Capture the cell that displays the provided text and extract its [x, y] central coordinate. 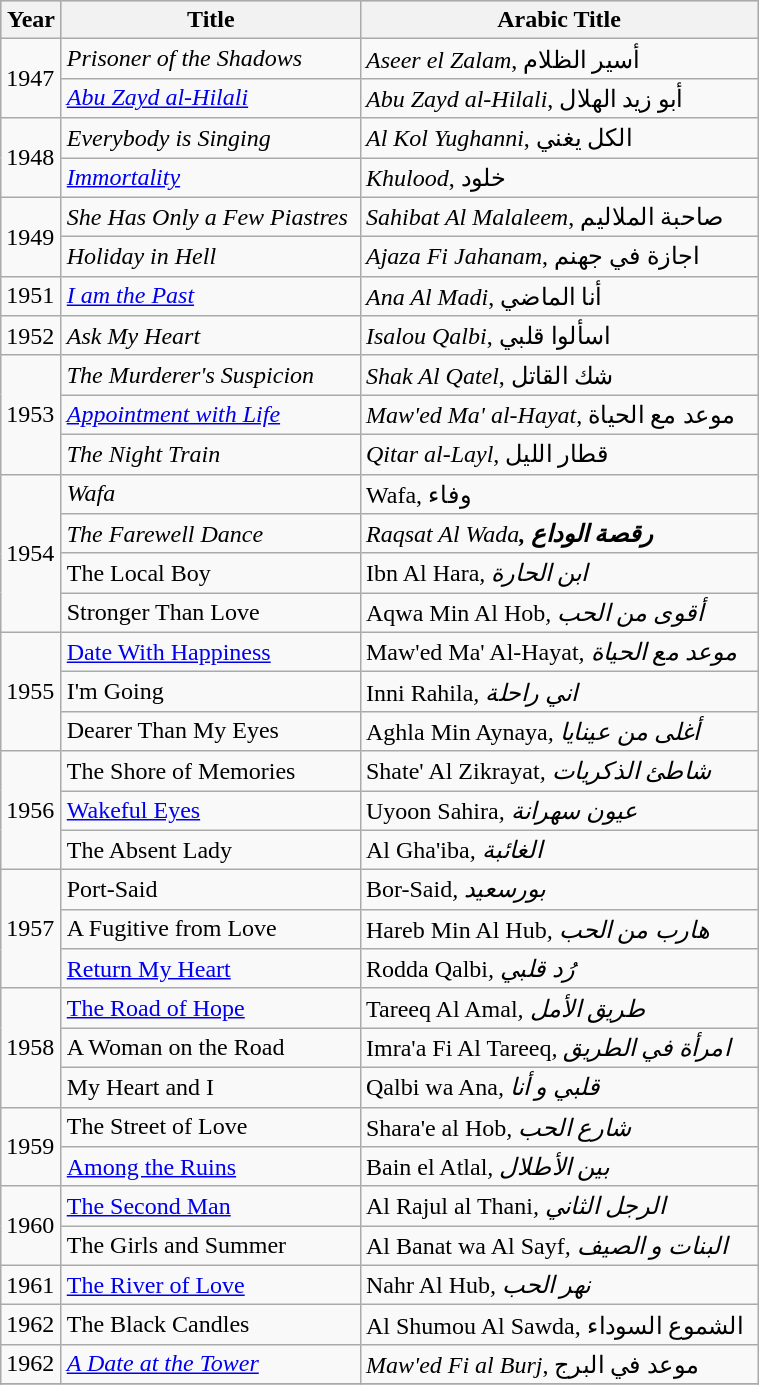
1951 [31, 296]
The Murderer's Suspicion [210, 375]
Rodda Qalbi, رُد قلبي [558, 969]
Qitar al-Layl, قطار الليل [558, 454]
Aqwa Min Al Hob, أقوى من الحب [558, 613]
Among the Ruins [210, 1167]
1953 [31, 414]
Prisoner of the Shadows [210, 59]
Al Gha'iba, الغائبة [558, 850]
1960 [31, 1226]
Uyoon Sahira, عيون سهرانة [558, 810]
Maw'ed Ma' Al-Hayat, موعد مع الحياة [558, 652]
The Absent Lady [210, 850]
1958 [31, 1048]
1957 [31, 930]
Holiday in Hell [210, 257]
Shak Al Qatel, شك القاتل [558, 375]
Year [31, 20]
Bor-Said, بورسعيد [558, 890]
Ana Al Madi, أنا الماضي [558, 296]
Stronger Than Love [210, 613]
Imra'a Fi Al Tareeq, امرأة في الطريق [558, 1048]
1947 [31, 78]
The River of Love [210, 1285]
Wafa, وفاء [558, 494]
Khulood, خلود [558, 178]
Return My Heart [210, 969]
Wafa [210, 494]
A Date at the Tower [210, 1364]
The Girls and Summer [210, 1246]
Aghla Min Aynaya, أغلى من عينايا [558, 731]
Al Shumou Al Sawda, الشموع السوداء [558, 1325]
1949 [31, 236]
Date With Happiness [210, 652]
My Heart and I [210, 1087]
Maw'ed Fi al Burj, موعد في البرج [558, 1364]
Everybody is Singing [210, 138]
1959 [31, 1146]
1955 [31, 692]
Appointment with Life [210, 415]
Port-Said [210, 890]
Aseer el Zalam, أسير الظلام [558, 59]
The Shore of Memories [210, 771]
A Fugitive from Love [210, 929]
The Farewell Dance [210, 534]
Qalbi wa Ana, قلبي و أنا [558, 1087]
Isalou Qalbi, اسألوا قلبي [558, 336]
Inni Rahila, اني راحلة [558, 692]
Dearer Than My Eyes [210, 731]
The Local Boy [210, 573]
Immortality [210, 178]
I'm Going [210, 692]
Ajaza Fi Jahanam, اجازة في جهنم [558, 257]
I am the Past [210, 296]
Raqsat Al Wada, رقصة الوداع [558, 534]
Ibn Al Hara, ابن الحارة [558, 573]
Tareeq Al Amal, طريق الأمل [558, 1008]
1961 [31, 1285]
1948 [31, 158]
Shate' Al Zikrayat, شاطئ الذكريات [558, 771]
Title [210, 20]
Shara'e al Hob, شارع الحب [558, 1127]
The Road of Hope [210, 1008]
Bain el Atlal, بين الأطلال [558, 1167]
Al Rajul al Thani, الرجل الثاني [558, 1206]
Hareb Min Al Hub, هارب من الحب [558, 929]
Abu Zayd al-Hilali, أبو زيد الهلال [558, 98]
Al Kol Yughanni, الكل يغني [558, 138]
1956 [31, 810]
Sahibat Al Malaleem, صاحبة الملاليم [558, 217]
The Black Candles [210, 1325]
Maw'ed Ma' al-Hayat, موعد مع الحياة [558, 415]
1954 [31, 553]
The Night Train [210, 454]
Arabic Title [558, 20]
The Second Man [210, 1206]
A Woman on the Road [210, 1048]
1952 [31, 336]
The Street of Love [210, 1127]
She Has Only a Few Piastres [210, 217]
Wakeful Eyes [210, 810]
Ask My Heart [210, 336]
Abu Zayd al-Hilali [210, 98]
Al Banat wa Al Sayf, البنات و الصيف [558, 1246]
Nahr Al Hub, نهر الحب [558, 1285]
